Locate the cell with the specified text and output its [X, Y] center coordinate. 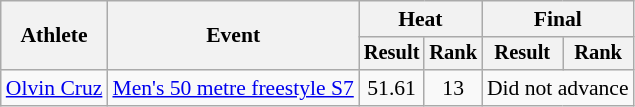
Event [232, 36]
Olvin Cruz [54, 88]
51.61 [392, 88]
13 [453, 88]
Men's 50 metre freestyle S7 [232, 88]
Final [558, 19]
Did not advance [558, 88]
Heat [420, 19]
Athlete [54, 36]
